For the text-containing cell, return its midpoint in (x, y) coordinate format. 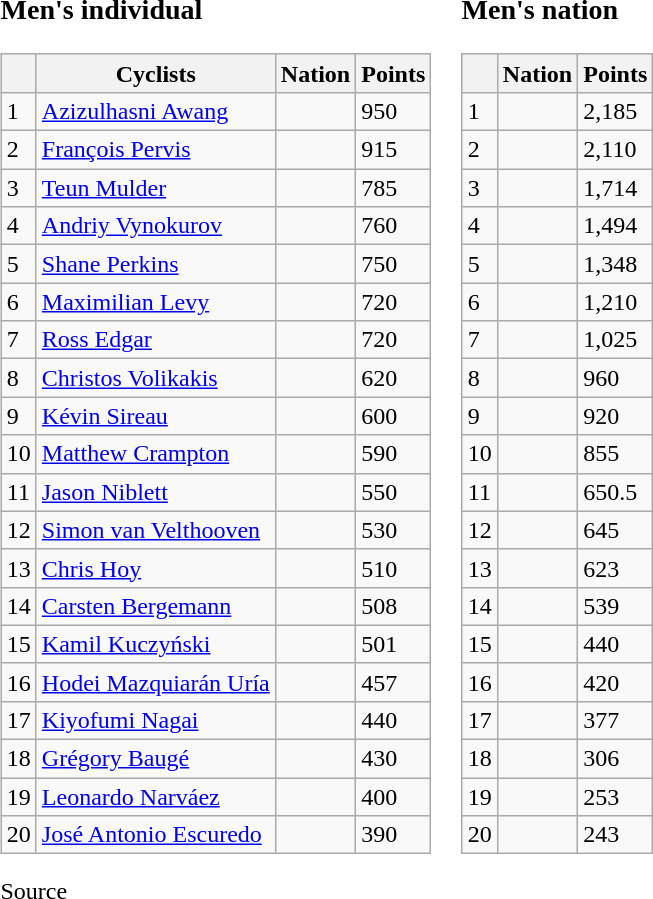
Hodei Mazquiarán Uría (156, 682)
600 (394, 416)
430 (394, 759)
Kiyofumi Nagai (156, 720)
590 (394, 454)
390 (394, 835)
2,185 (616, 111)
550 (394, 492)
950 (394, 111)
530 (394, 530)
960 (616, 378)
750 (394, 264)
501 (394, 644)
645 (616, 530)
Jason Niblett (156, 492)
Andriy Vynokurov (156, 226)
508 (394, 606)
510 (394, 568)
Maximilian Levy (156, 302)
Cyclists (156, 73)
José Antonio Escuredo (156, 835)
Ross Edgar (156, 340)
Azizulhasni Awang (156, 111)
377 (616, 720)
Simon van Velthooven (156, 530)
1,348 (616, 264)
915 (394, 150)
785 (394, 188)
Grégory Baugé (156, 759)
Matthew Crampton (156, 454)
Kamil Kuczyński (156, 644)
650.5 (616, 492)
855 (616, 454)
253 (616, 797)
539 (616, 606)
1,494 (616, 226)
920 (616, 416)
François Pervis (156, 150)
Teun Mulder (156, 188)
457 (394, 682)
Kévin Sireau (156, 416)
623 (616, 568)
1,025 (616, 340)
Chris Hoy (156, 568)
Leonardo Narváez (156, 797)
1,210 (616, 302)
420 (616, 682)
620 (394, 378)
1,714 (616, 188)
400 (394, 797)
Carsten Bergemann (156, 606)
Christos Volikakis (156, 378)
2,110 (616, 150)
306 (616, 759)
Shane Perkins (156, 264)
243 (616, 835)
760 (394, 226)
